Output the [X, Y] coordinate of the center of the cell containing the given text.  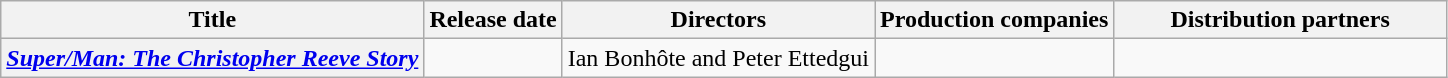
Directors [718, 20]
Title [212, 20]
Distribution partners [1280, 20]
Release date [493, 20]
Super/Man: The Christopher Reeve Story [212, 58]
Ian Bonhôte and Peter Ettedgui [718, 58]
Production companies [994, 20]
